Capture the cell that displays the provided text and extract its (x, y) central coordinate. 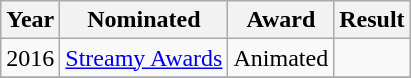
Result (372, 20)
Animated (281, 58)
2016 (30, 58)
Streamy Awards (144, 58)
Nominated (144, 20)
Award (281, 20)
Year (30, 20)
